From the cell containing the given text, extract its center point as (x, y) coordinate. 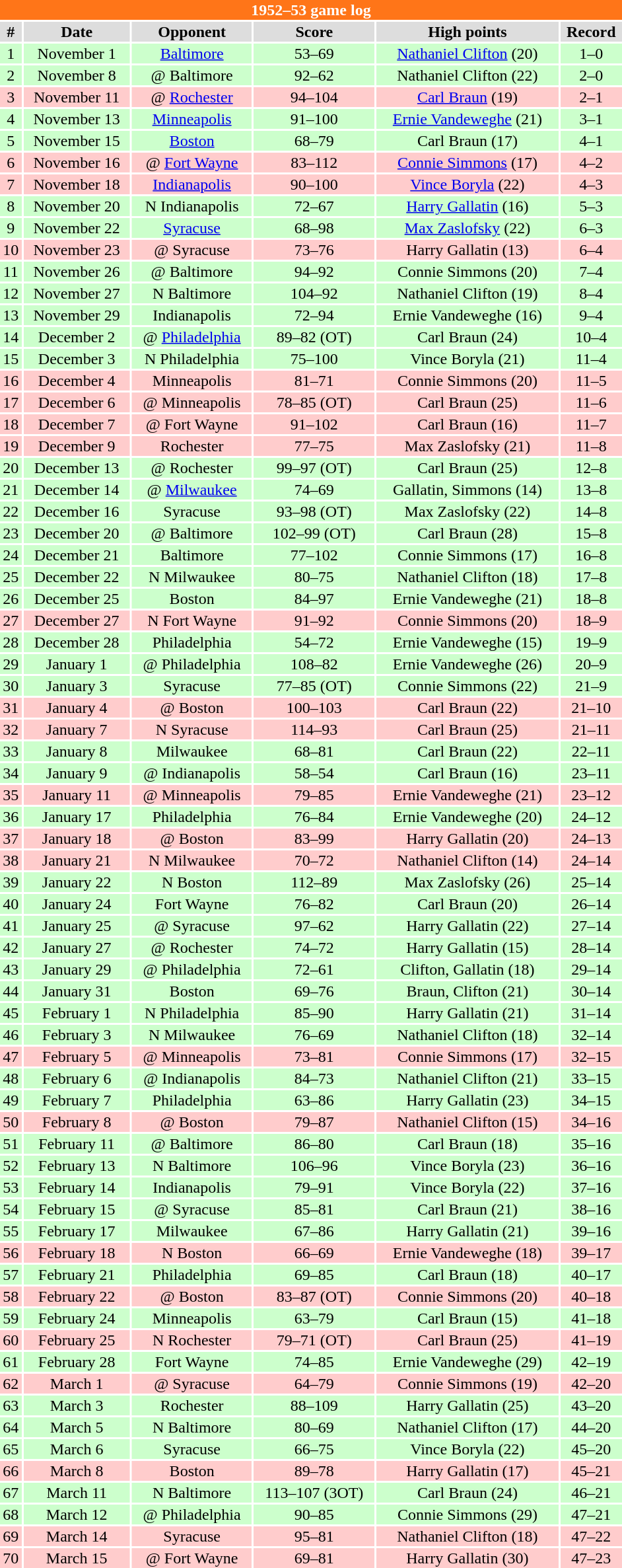
53–69 (314, 54)
41 (11, 926)
69–81 (314, 1558)
48 (11, 1078)
January 27 (77, 948)
40–17 (592, 1275)
9–4 (592, 315)
58 (11, 1296)
59 (11, 1318)
90–100 (314, 184)
84–73 (314, 1078)
30 (11, 686)
November 20 (77, 206)
Carl Braun (17) (467, 141)
43 (11, 969)
39–17 (592, 1253)
February 6 (77, 1078)
62 (11, 1384)
1952–53 game log (311, 10)
February 11 (77, 1144)
January 4 (77, 708)
6–4 (592, 250)
112–89 (314, 882)
March 1 (77, 1384)
November 13 (77, 119)
63–79 (314, 1318)
85–90 (314, 1013)
60 (11, 1340)
11–5 (592, 381)
19 (11, 446)
21–11 (592, 729)
Vince Boryla (23) (467, 1166)
29 (11, 664)
45–21 (592, 1471)
74–69 (314, 490)
Ernie Vandeweghe (16) (467, 315)
50 (11, 1122)
66 (11, 1471)
21 (11, 490)
24 (11, 555)
Nathaniel Clifton (15) (467, 1122)
December 22 (77, 577)
November 29 (77, 315)
January 31 (77, 991)
81–71 (314, 381)
91–100 (314, 119)
20–9 (592, 664)
February 24 (77, 1318)
15 (11, 359)
February 28 (77, 1362)
December 7 (77, 424)
March 15 (77, 1558)
December 27 (77, 620)
27–14 (592, 926)
56 (11, 1253)
52 (11, 1166)
January 21 (77, 860)
7–4 (592, 272)
18 (11, 424)
March 14 (77, 1536)
February 15 (77, 1209)
February 13 (77, 1166)
54–72 (314, 642)
69–85 (314, 1275)
1–0 (592, 54)
3 (11, 97)
December 9 (77, 446)
Record (592, 32)
Clifton, Gallatin (18) (467, 969)
77–75 (314, 446)
69 (11, 1536)
70 (11, 1558)
51 (11, 1144)
Ernie Vandeweghe (26) (467, 664)
6–3 (592, 228)
34 (11, 773)
45–20 (592, 1449)
Nathaniel Clifton (22) (467, 75)
74–85 (314, 1362)
6 (11, 163)
February 21 (77, 1275)
November 18 (77, 184)
March 8 (77, 1471)
# (11, 32)
23–11 (592, 773)
13–8 (592, 490)
72–67 (314, 206)
Nathaniel Clifton (17) (467, 1427)
30–14 (592, 991)
February 8 (77, 1122)
1 (11, 54)
35–16 (592, 1144)
39 (11, 882)
Connie Simmons (29) (467, 1514)
March 6 (77, 1449)
January 22 (77, 882)
Ernie Vandeweghe (20) (467, 817)
4 (11, 119)
November 23 (77, 250)
December 14 (77, 490)
Harry Gallatin (13) (467, 250)
Score (314, 32)
78–85 (OT) (314, 402)
17 (11, 402)
94–92 (314, 272)
December 25 (77, 599)
18–8 (592, 599)
Carl Braun (15) (467, 1318)
31–14 (592, 1013)
14 (11, 337)
77–102 (314, 555)
28–14 (592, 948)
72–61 (314, 969)
Harry Gallatin (22) (467, 926)
29–14 (592, 969)
63–86 (314, 1100)
65 (11, 1449)
November 26 (77, 272)
33 (11, 751)
December 28 (77, 642)
Harry Gallatin (16) (467, 206)
79–87 (314, 1122)
January 18 (77, 839)
February 1 (77, 1013)
January 11 (77, 795)
Nathaniel Clifton (21) (467, 1078)
86–80 (314, 1144)
89–78 (314, 1471)
4–2 (592, 163)
74–72 (314, 948)
38 (11, 860)
94–104 (314, 97)
February 22 (77, 1296)
13 (11, 315)
36–16 (592, 1166)
Harry Gallatin (30) (467, 1558)
75–100 (314, 359)
113–107 (3OT) (314, 1493)
Carl Braun (20) (467, 904)
Ernie Vandeweghe (29) (467, 1362)
2 (11, 75)
18–9 (592, 620)
33–15 (592, 1078)
17–8 (592, 577)
76–69 (314, 1035)
Harry Gallatin (25) (467, 1405)
58–54 (314, 773)
35 (11, 795)
9 (11, 228)
11–4 (592, 359)
December 2 (77, 337)
7 (11, 184)
42–20 (592, 1384)
77–85 (OT) (314, 686)
63 (11, 1405)
34–16 (592, 1122)
12 (11, 293)
February 18 (77, 1253)
69–76 (314, 991)
5–3 (592, 206)
76–82 (314, 904)
67–86 (314, 1231)
68 (11, 1514)
Harry Gallatin (23) (467, 1100)
November 16 (77, 163)
December 13 (77, 468)
February 3 (77, 1035)
34–15 (592, 1100)
December 3 (77, 359)
December 20 (77, 533)
47 (11, 1057)
Connie Simmons (22) (467, 686)
December 16 (77, 511)
December 4 (77, 381)
66–75 (314, 1449)
36 (11, 817)
Vince Boryla (21) (467, 359)
11–8 (592, 446)
42–19 (592, 1362)
2–0 (592, 75)
79–71 (OT) (314, 1340)
12–8 (592, 468)
10–4 (592, 337)
Opponent (192, 32)
December 21 (77, 555)
41–18 (592, 1318)
January 1 (77, 664)
47–21 (592, 1514)
70–72 (314, 860)
16–8 (592, 555)
37 (11, 839)
8–4 (592, 293)
43–20 (592, 1405)
55 (11, 1231)
4–3 (592, 184)
114–93 (314, 729)
68–81 (314, 751)
40 (11, 904)
November 1 (77, 54)
March 3 (77, 1405)
Nathaniel Clifton (19) (467, 293)
High points (467, 32)
26 (11, 599)
64 (11, 1427)
January 8 (77, 751)
@ Milwaukee (192, 490)
10 (11, 250)
January 7 (77, 729)
Max Zaslofsky (26) (467, 882)
Nathaniel Clifton (14) (467, 860)
47–22 (592, 1536)
Harry Gallatin (15) (467, 948)
Connie Simmons (19) (467, 1384)
5 (11, 141)
24–12 (592, 817)
31 (11, 708)
99–97 (OT) (314, 468)
79–85 (314, 795)
57 (11, 1275)
February 14 (77, 1187)
January 25 (77, 926)
64–79 (314, 1384)
83–87 (OT) (314, 1296)
11–7 (592, 424)
88–109 (314, 1405)
90–85 (314, 1514)
44–20 (592, 1427)
97–62 (314, 926)
61 (11, 1362)
85–81 (314, 1209)
March 11 (77, 1493)
39–16 (592, 1231)
32–15 (592, 1057)
20 (11, 468)
N Fort Wayne (192, 620)
N Rochester (192, 1340)
November 22 (77, 228)
3–1 (592, 119)
February 5 (77, 1057)
83–99 (314, 839)
November 8 (77, 75)
N Indianapolis (192, 206)
February 7 (77, 1100)
December 6 (77, 402)
8 (11, 206)
49 (11, 1100)
January 24 (77, 904)
25–14 (592, 882)
27 (11, 620)
Gallatin, Simmons (14) (467, 490)
46 (11, 1035)
83–112 (314, 163)
November 27 (77, 293)
54 (11, 1209)
March 5 (77, 1427)
92–62 (314, 75)
Harry Gallatin (20) (467, 839)
73–76 (314, 250)
Carl Braun (21) (467, 1209)
N Syracuse (192, 729)
32 (11, 729)
47–23 (592, 1558)
73–81 (314, 1057)
95–81 (314, 1536)
28 (11, 642)
11–6 (592, 402)
22 (11, 511)
102–99 (OT) (314, 533)
23–12 (592, 795)
53 (11, 1187)
15–8 (592, 533)
76–84 (314, 817)
21–10 (592, 708)
42 (11, 948)
84–97 (314, 599)
22–11 (592, 751)
November 15 (77, 141)
46–21 (592, 1493)
79–91 (314, 1187)
11 (11, 272)
19–9 (592, 642)
Carl Braun (28) (467, 533)
66–69 (314, 1253)
January 3 (77, 686)
16 (11, 381)
72–94 (314, 315)
80–75 (314, 577)
23 (11, 533)
Max Zaslofsky (21) (467, 446)
Carl Braun (19) (467, 97)
4–1 (592, 141)
February 25 (77, 1340)
38–16 (592, 1209)
91–92 (314, 620)
Harry Gallatin (17) (467, 1471)
91–102 (314, 424)
80–69 (314, 1427)
40–18 (592, 1296)
Ernie Vandeweghe (18) (467, 1253)
14–8 (592, 511)
68–79 (314, 141)
104–92 (314, 293)
21–9 (592, 686)
100–103 (314, 708)
26–14 (592, 904)
68–98 (314, 228)
November 11 (77, 97)
2–1 (592, 97)
January 29 (77, 969)
108–82 (314, 664)
Ernie Vandeweghe (15) (467, 642)
45 (11, 1013)
106–96 (314, 1166)
24–13 (592, 839)
89–82 (OT) (314, 337)
24–14 (592, 860)
February 17 (77, 1231)
67 (11, 1493)
Nathaniel Clifton (20) (467, 54)
37–16 (592, 1187)
44 (11, 991)
41–19 (592, 1340)
Date (77, 32)
Braun, Clifton (21) (467, 991)
January 17 (77, 817)
25 (11, 577)
32–14 (592, 1035)
January 9 (77, 773)
93–98 (OT) (314, 511)
March 12 (77, 1514)
